Detect which cell encompasses the target text, then output its [X, Y] center coordinate. 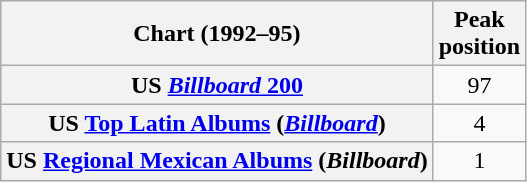
US Billboard 200 [217, 85]
US Top Latin Albums (Billboard) [217, 123]
97 [479, 85]
1 [479, 161]
Peakposition [479, 34]
Chart (1992–95) [217, 34]
4 [479, 123]
US Regional Mexican Albums (Billboard) [217, 161]
